Output the [X, Y] coordinate of the center of the cell containing the given text.  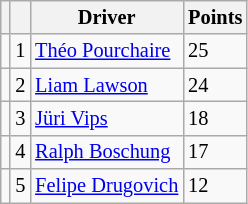
Ralph Boschung [106, 152]
17 [215, 152]
2 [20, 85]
Théo Pourchaire [106, 51]
12 [215, 186]
Liam Lawson [106, 85]
Points [215, 17]
Felipe Drugovich [106, 186]
3 [20, 118]
Jüri Vips [106, 118]
18 [215, 118]
4 [20, 152]
25 [215, 51]
5 [20, 186]
24 [215, 85]
1 [20, 51]
Driver [106, 17]
